Capture the cell that displays the provided text and extract its [x, y] central coordinate. 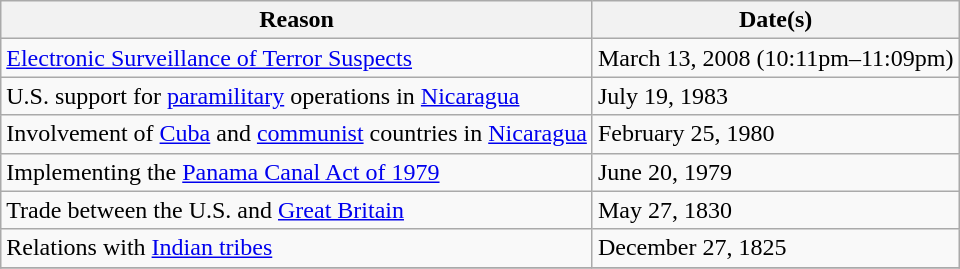
March 13, 2008 (10:11pm–11:09pm) [776, 58]
February 25, 1980 [776, 134]
U.S. support for paramilitary operations in Nicaragua [297, 96]
Implementing the Panama Canal Act of 1979 [297, 172]
December 27, 1825 [776, 248]
Relations with Indian tribes [297, 248]
Date(s) [776, 20]
Electronic Surveillance of Terror Suspects [297, 58]
Trade between the U.S. and Great Britain [297, 210]
June 20, 1979 [776, 172]
May 27, 1830 [776, 210]
Reason [297, 20]
Involvement of Cuba and communist countries in Nicaragua [297, 134]
July 19, 1983 [776, 96]
